Return the [x, y] coordinate for the center point of the cell that contains the specified text.  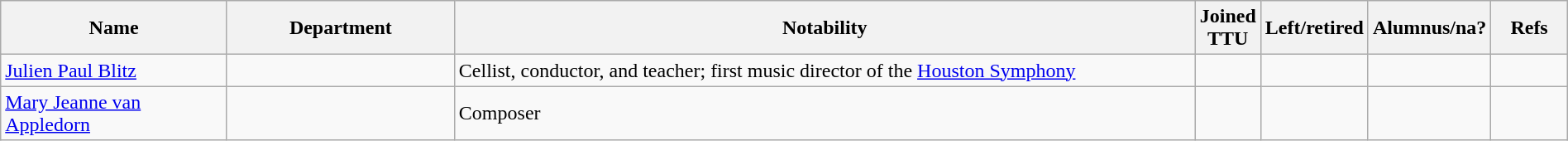
Composer [825, 113]
Julien Paul Blitz [114, 70]
Name [114, 28]
Refs [1529, 28]
Left/retired [1314, 28]
Notability [825, 28]
Mary Jeanne van Appledorn [114, 113]
Alumnus/na? [1429, 28]
Cellist, conductor, and teacher; first music director of the Houston Symphony [825, 70]
Joined TTU [1227, 28]
Department [341, 28]
